For the text-containing cell, return its midpoint in [X, Y] coordinate format. 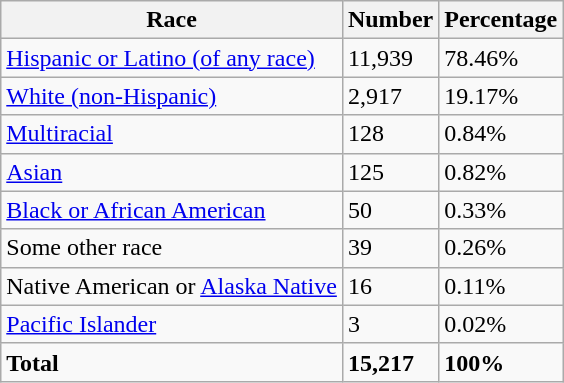
78.46% [501, 58]
Asian [172, 172]
16 [390, 286]
Percentage [501, 20]
Number [390, 20]
100% [501, 362]
Total [172, 362]
15,217 [390, 362]
0.82% [501, 172]
Hispanic or Latino (of any race) [172, 58]
Pacific Islander [172, 324]
0.02% [501, 324]
50 [390, 210]
0.33% [501, 210]
2,917 [390, 96]
3 [390, 324]
128 [390, 134]
0.84% [501, 134]
125 [390, 172]
Multiracial [172, 134]
Race [172, 20]
0.26% [501, 248]
Black or African American [172, 210]
Some other race [172, 248]
39 [390, 248]
19.17% [501, 96]
11,939 [390, 58]
0.11% [501, 286]
White (non-Hispanic) [172, 96]
Native American or Alaska Native [172, 286]
